Pinpoint the cell where the given text exists, returning its [x, y] midpoint coordinate. 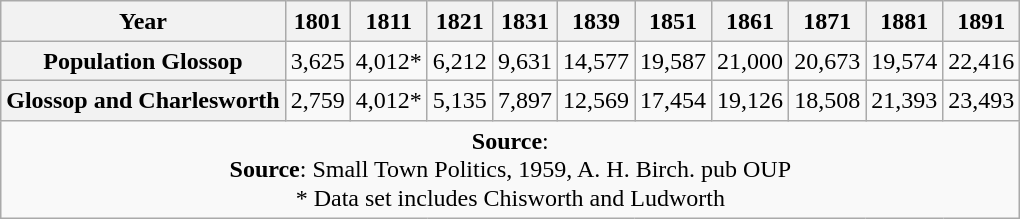
1839 [596, 21]
19,574 [904, 61]
1851 [672, 21]
14,577 [596, 61]
1861 [750, 21]
1881 [904, 21]
Year [143, 21]
1831 [524, 21]
1821 [460, 21]
3,625 [318, 61]
Glossop and Charlesworth [143, 100]
18,508 [828, 100]
23,493 [982, 100]
Source: Source: Small Town Politics, 1959, A. H. Birch. pub OUP * Data set includes Chisworth and Ludworth [510, 168]
21,393 [904, 100]
9,631 [524, 61]
22,416 [982, 61]
2,759 [318, 100]
1891 [982, 21]
1871 [828, 21]
17,454 [672, 100]
6,212 [460, 61]
1811 [388, 21]
12,569 [596, 100]
1801 [318, 21]
5,135 [460, 100]
19,126 [750, 100]
Population Glossop [143, 61]
19,587 [672, 61]
7,897 [524, 100]
20,673 [828, 61]
21,000 [750, 61]
